Output the [x, y] coordinate of the center of the cell containing the given text.  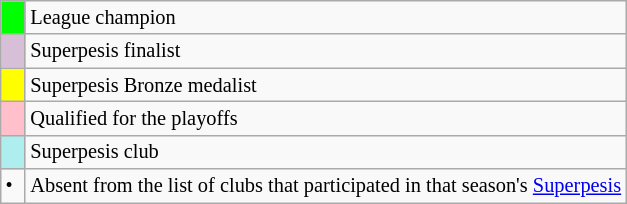
Superpesis Bronze medalist [326, 85]
• [14, 186]
Qualified for the playoffs [326, 118]
Superpesis finalist [326, 51]
Absent from the list of clubs that participated in that season's Superpesis [326, 186]
League champion [326, 17]
Superpesis club [326, 152]
